Pinpoint the cell where the given text exists, returning its (x, y) midpoint coordinate. 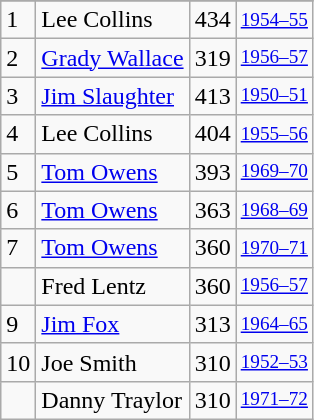
1 (18, 20)
1955–56 (274, 134)
1952–53 (274, 362)
5 (18, 172)
10 (18, 362)
413 (212, 96)
1954–55 (274, 20)
6 (18, 210)
Joe Smith (112, 362)
Danny Traylor (112, 400)
1950–51 (274, 96)
7 (18, 248)
Jim Fox (112, 324)
1964–65 (274, 324)
9 (18, 324)
4 (18, 134)
1968–69 (274, 210)
319 (212, 58)
393 (212, 172)
Grady Wallace (112, 58)
1970–71 (274, 248)
404 (212, 134)
1971–72 (274, 400)
2 (18, 58)
Fred Lentz (112, 286)
363 (212, 210)
1969–70 (274, 172)
313 (212, 324)
434 (212, 20)
3 (18, 96)
Jim Slaughter (112, 96)
